Search for the cell housing the specified text and yield its (X, Y) center coordinate. 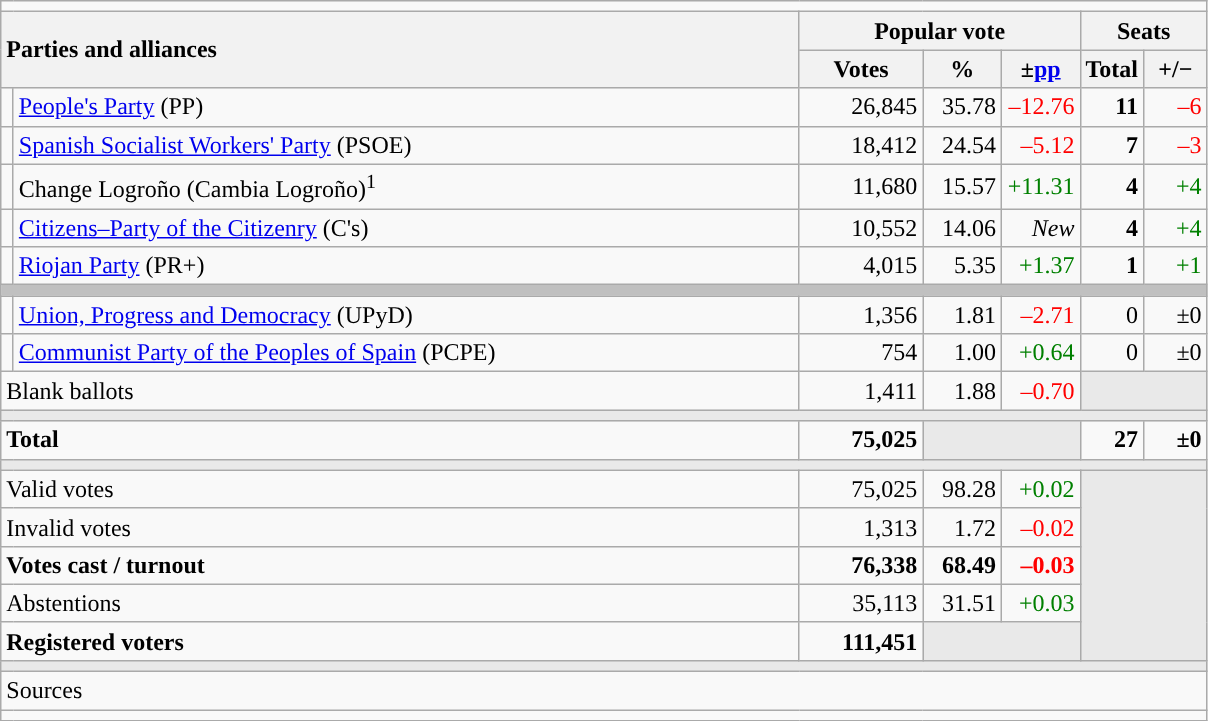
Union, Progress and Democracy (UPyD) (406, 315)
Votes cast / turnout (400, 565)
–5.12 (1040, 145)
26,845 (861, 107)
4,015 (861, 266)
10,552 (861, 228)
Communist Party of the Peoples of Spain (PCPE) (406, 353)
–6 (1176, 107)
–0.02 (1040, 527)
Seats (1144, 31)
754 (861, 353)
11,680 (861, 186)
Spanish Socialist Workers' Party (PSOE) (406, 145)
1.81 (962, 315)
Registered voters (400, 641)
People's Party (PP) (406, 107)
+0.64 (1040, 353)
Votes (861, 69)
35,113 (861, 603)
35.78 (962, 107)
% (962, 69)
–0.03 (1040, 565)
1,313 (861, 527)
111,451 (861, 641)
Change Logroño (Cambia Logroño)1 (406, 186)
15.57 (962, 186)
Blank ballots (400, 391)
+1 (1176, 266)
1,356 (861, 315)
–0.70 (1040, 391)
5.35 (962, 266)
+/− (1176, 69)
+0.03 (1040, 603)
27 (1112, 440)
1.72 (962, 527)
1,411 (861, 391)
1 (1112, 266)
+0.02 (1040, 489)
–12.76 (1040, 107)
Citizens–Party of the Citizenry (C's) (406, 228)
Riojan Party (PR+) (406, 266)
Valid votes (400, 489)
76,338 (861, 565)
Invalid votes (400, 527)
7 (1112, 145)
18,412 (861, 145)
1.00 (962, 353)
–2.71 (1040, 315)
1.88 (962, 391)
±pp (1040, 69)
31.51 (962, 603)
New (1040, 228)
Sources (604, 691)
Parties and alliances (400, 50)
Abstentions (400, 603)
98.28 (962, 489)
+11.31 (1040, 186)
14.06 (962, 228)
+1.37 (1040, 266)
68.49 (962, 565)
–3 (1176, 145)
24.54 (962, 145)
Popular vote (940, 31)
11 (1112, 107)
